For the text-containing cell, return its midpoint in (x, y) coordinate format. 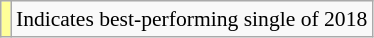
Indicates best-performing single of 2018 (192, 19)
